Identify which cell holds the provided text, then report its (x, y) central coordinate. 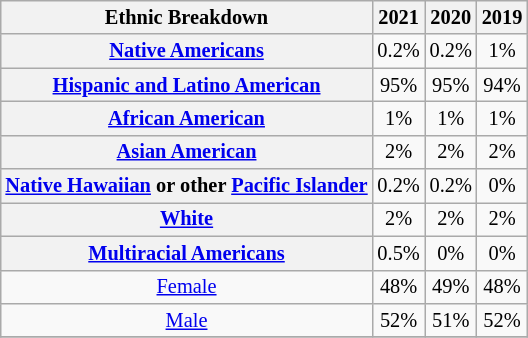
African American (187, 119)
2019 (502, 18)
Ethnic Breakdown (187, 18)
2020 (451, 18)
49% (451, 287)
0.5% (399, 253)
2021 (399, 18)
Native Hawaiian or other Pacific Islander (187, 186)
94% (502, 85)
51% (451, 321)
White (187, 220)
Hispanic and Latino American (187, 85)
Multiracial Americans (187, 253)
Asian American (187, 152)
Female (187, 287)
Native Americans (187, 51)
Male (187, 321)
